Scan for the cell matching the given text and deliver its [X, Y] coordinate at center. 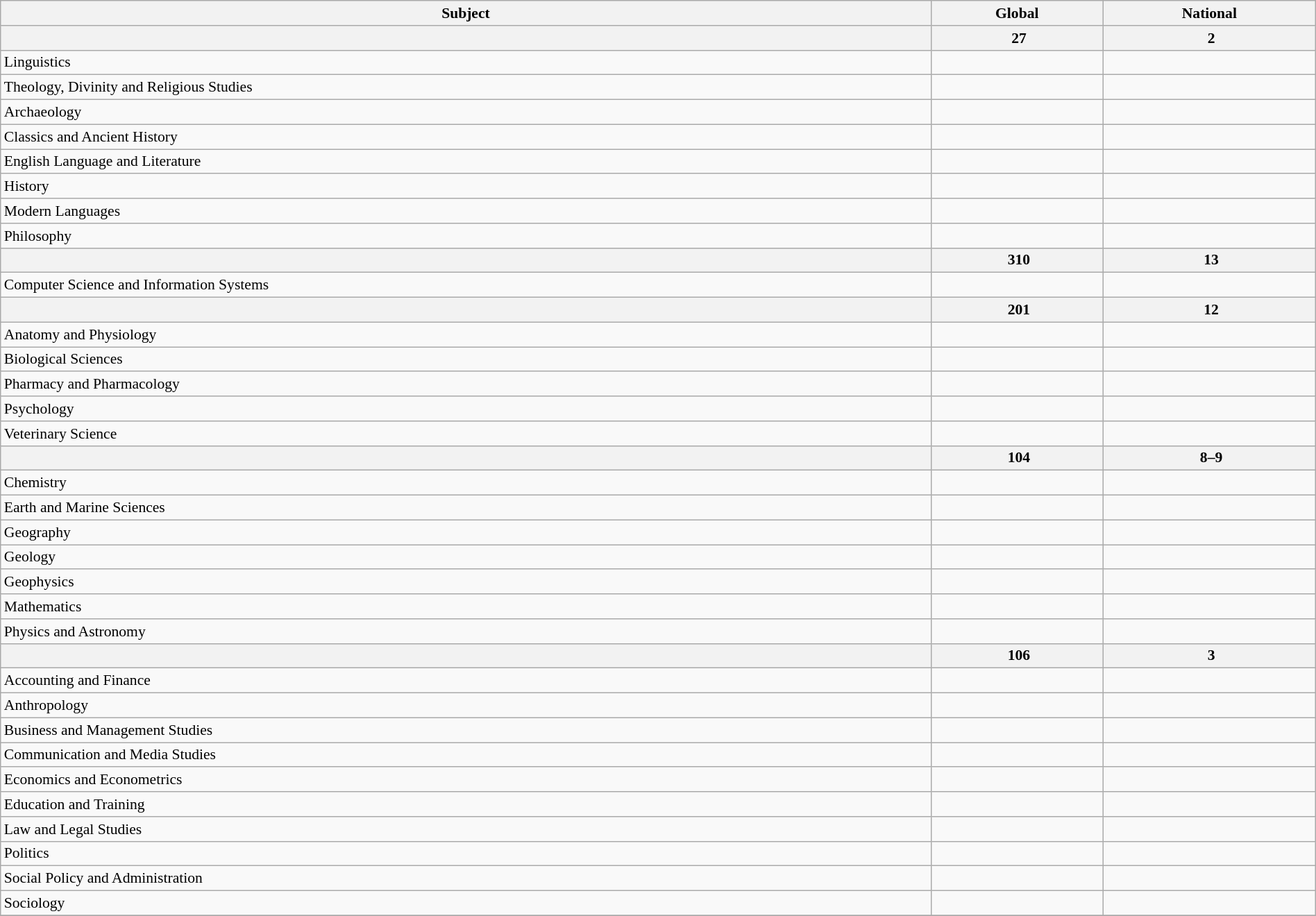
104 [1017, 458]
Computer Science and Information Systems [466, 285]
Theology, Divinity and Religious Studies [466, 87]
13 [1209, 260]
Archaeology [466, 112]
Modern Languages [466, 211]
Pharmacy and Pharmacology [466, 384]
Communication and Media Studies [466, 755]
Psychology [466, 409]
Accounting and Finance [466, 681]
Global [1017, 13]
Classics and Ancient History [466, 137]
201 [1017, 310]
Social Policy and Administration [466, 879]
Sociology [466, 904]
Business and Management Studies [466, 730]
3 [1209, 656]
106 [1017, 656]
Subject [466, 13]
Anatomy and Physiology [466, 334]
Mathematics [466, 607]
8–9 [1209, 458]
310 [1017, 260]
History [466, 187]
Physics and Astronomy [466, 631]
Law and Legal Studies [466, 829]
Education and Training [466, 804]
Anthropology [466, 706]
Geology [466, 557]
12 [1209, 310]
Chemistry [466, 483]
Biological Sciences [466, 359]
Veterinary Science [466, 434]
2 [1209, 38]
Economics and Econometrics [466, 780]
National [1209, 13]
Linguistics [466, 62]
Geography [466, 532]
Geophysics [466, 582]
Earth and Marine Sciences [466, 508]
Philosophy [466, 236]
Politics [466, 854]
English Language and Literature [466, 162]
27 [1017, 38]
